Search for the cell housing the specified text and yield its (x, y) center coordinate. 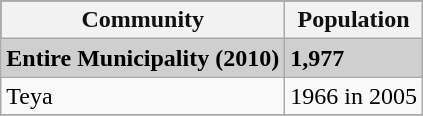
Community (143, 20)
1966 in 2005 (354, 96)
Teya (143, 96)
Entire Municipality (2010) (143, 58)
1,977 (354, 58)
Population (354, 20)
